Identify which cell holds the provided text, then report its (X, Y) central coordinate. 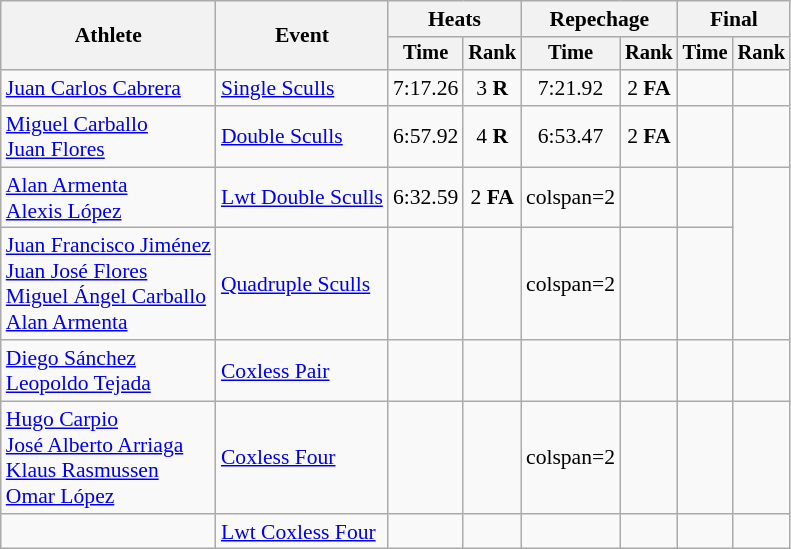
Coxless Four (302, 458)
Event (302, 36)
Juan Carlos Cabrera (108, 88)
6:32.59 (426, 198)
4 R (492, 136)
7:21.92 (570, 88)
Final (734, 19)
Heats (454, 19)
Diego SánchezLeopoldo Tejada (108, 370)
Athlete (108, 36)
Hugo CarpioJosé Alberto ArriagaKlaus RasmussenOmar López (108, 458)
3 R (492, 88)
6:53.47 (570, 136)
Coxless Pair (302, 370)
7:17.26 (426, 88)
Quadruple Sculls (302, 284)
Single Sculls (302, 88)
Lwt Double Sculls (302, 198)
Repechage (600, 19)
Juan Francisco JiménezJuan José FloresMiguel Ángel CarballoAlan Armenta (108, 284)
Alan ArmentaAlexis López (108, 198)
Double Sculls (302, 136)
6:57.92 (426, 136)
Miguel CarballoJuan Flores (108, 136)
